Detect which cell encompasses the target text, then output its [x, y] center coordinate. 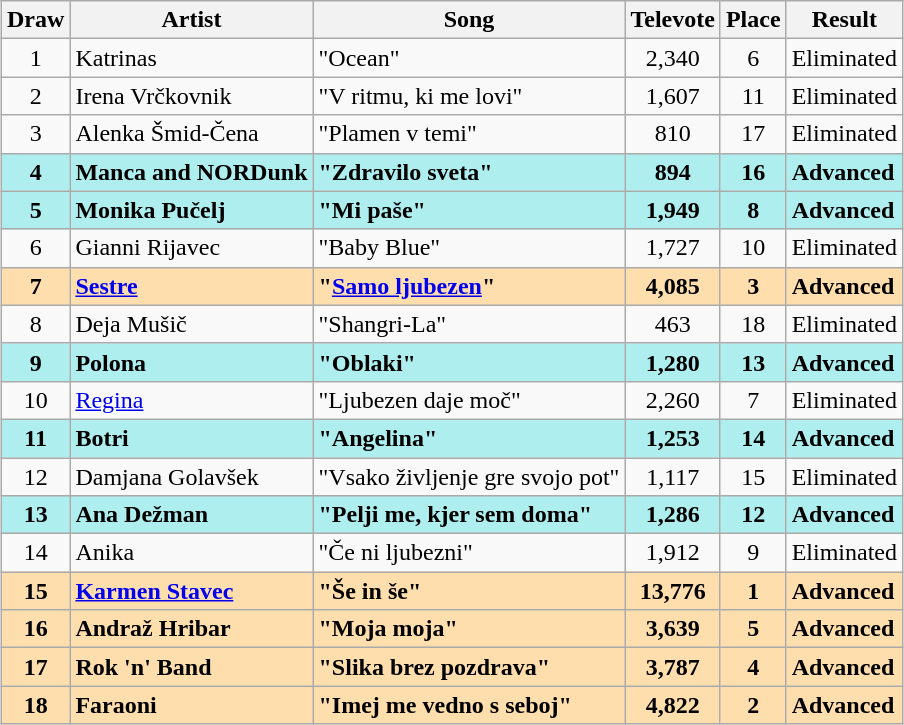
"Slika brez pozdrava" [469, 667]
Anika [192, 553]
4,822 [672, 705]
1,912 [672, 553]
Monika Pučelj [192, 210]
Televote [672, 20]
"Mi paše" [469, 210]
"Samo ljubezen" [469, 286]
3,639 [672, 629]
Regina [192, 400]
1,280 [672, 362]
Damjana Golavšek [192, 477]
"Ljubezen daje moč" [469, 400]
Song [469, 20]
"Shangri-La" [469, 324]
Polona [192, 362]
463 [672, 324]
"Še in še" [469, 591]
Result [844, 20]
"Baby Blue" [469, 248]
Artist [192, 20]
1,117 [672, 477]
3,787 [672, 667]
"Oblaki" [469, 362]
"Imej me vedno s seboj" [469, 705]
1,607 [672, 96]
Botri [192, 438]
Andraž Hribar [192, 629]
"Moja moja" [469, 629]
1,286 [672, 515]
2,340 [672, 58]
"Pelji me, kjer sem doma" [469, 515]
Gianni Rijavec [192, 248]
Place [753, 20]
"Plamen v temi" [469, 134]
Karmen Stavec [192, 591]
"Ocean" [469, 58]
Irena Vrčkovnik [192, 96]
Deja Mušič [192, 324]
Manca and NORDunk [192, 172]
1,253 [672, 438]
Ana Dežman [192, 515]
Draw [36, 20]
"Zdravilo sveta" [469, 172]
4,085 [672, 286]
1,727 [672, 248]
Faraoni [192, 705]
"Če ni ljubezni" [469, 553]
Alenka Šmid-Čena [192, 134]
2,260 [672, 400]
894 [672, 172]
Katrinas [192, 58]
13,776 [672, 591]
"Angelina" [469, 438]
Rok 'n' Band [192, 667]
1,949 [672, 210]
"V ritmu, ki me lovi" [469, 96]
810 [672, 134]
Sestre [192, 286]
"Vsako življenje gre svojo pot" [469, 477]
